From the cell containing the given text, extract its center point as [x, y] coordinate. 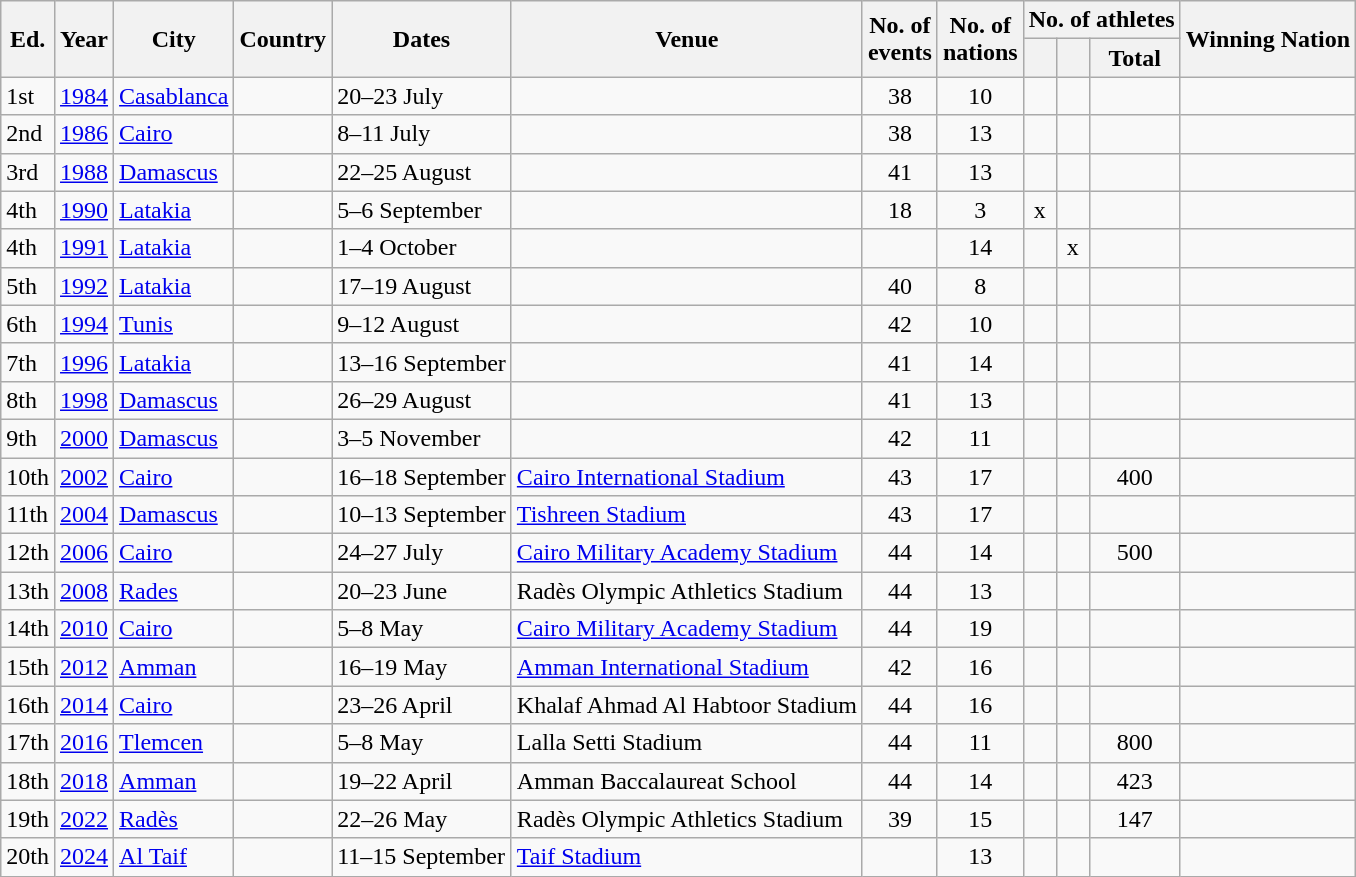
Lalla Setti Stadium [686, 743]
7th [28, 362]
3 [980, 210]
1986 [84, 134]
5th [28, 286]
1st [28, 96]
Total [1134, 58]
12th [28, 553]
1984 [84, 96]
11–15 September [422, 857]
13th [28, 591]
14th [28, 629]
26–29 August [422, 400]
2014 [84, 705]
400 [1134, 477]
Rades [174, 591]
10–13 September [422, 515]
147 [1134, 819]
8–11 July [422, 134]
1994 [84, 324]
39 [900, 819]
22–26 May [422, 819]
3–5 November [422, 438]
City [174, 39]
19th [28, 819]
1996 [84, 362]
20–23 July [422, 96]
15th [28, 667]
1990 [84, 210]
10th [28, 477]
2022 [84, 819]
8 [980, 286]
800 [1134, 743]
2002 [84, 477]
500 [1134, 553]
Year [84, 39]
2010 [84, 629]
5–6 September [422, 210]
22–25 August [422, 172]
Venue [686, 39]
6th [28, 324]
Winning Nation [1268, 39]
2008 [84, 591]
Al Taif [174, 857]
2012 [84, 667]
18th [28, 781]
Tunis [174, 324]
Taif Stadium [686, 857]
Ed. [28, 39]
423 [1134, 781]
20th [28, 857]
Cairo International Stadium [686, 477]
3rd [28, 172]
9–12 August [422, 324]
13–16 September [422, 362]
19 [980, 629]
No. ofevents [900, 39]
No. ofnations [980, 39]
9th [28, 438]
Amman Baccalaureat School [686, 781]
1–4 October [422, 248]
Khalaf Ahmad Al Habtoor Stadium [686, 705]
8th [28, 400]
20–23 June [422, 591]
16th [28, 705]
2nd [28, 134]
Dates [422, 39]
No. of athletes [1102, 20]
Tlemcen [174, 743]
Tishreen Stadium [686, 515]
1991 [84, 248]
19–22 April [422, 781]
11th [28, 515]
Casablanca [174, 96]
16–19 May [422, 667]
2024 [84, 857]
40 [900, 286]
2016 [84, 743]
17th [28, 743]
2006 [84, 553]
1992 [84, 286]
17–19 August [422, 286]
2018 [84, 781]
2004 [84, 515]
15 [980, 819]
1998 [84, 400]
Country [283, 39]
16–18 September [422, 477]
Amman International Stadium [686, 667]
23–26 April [422, 705]
Radès [174, 819]
2000 [84, 438]
24–27 July [422, 553]
18 [900, 210]
1988 [84, 172]
